Return the [x, y] coordinate for the center point of the cell that contains the specified text.  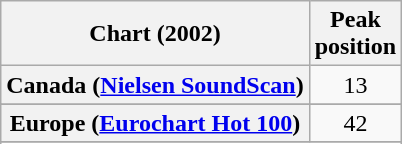
42 [355, 123]
Europe (Eurochart Hot 100) [155, 123]
13 [355, 85]
Canada (Nielsen SoundScan) [155, 85]
Peakposition [355, 34]
Chart (2002) [155, 34]
